Detect which cell encompasses the target text, then output its [x, y] center coordinate. 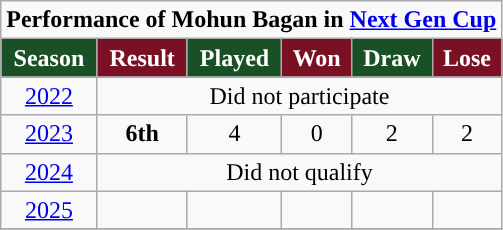
Performance of Mohun Bagan in Next Gen Cup [252, 20]
Season [49, 58]
6th [142, 134]
Did not participate [300, 96]
Did not qualify [300, 172]
2023 [49, 134]
4 [234, 134]
0 [317, 134]
2024 [49, 172]
2025 [49, 210]
Won [317, 58]
Draw [392, 58]
Lose [467, 58]
Result [142, 58]
Played [234, 58]
2022 [49, 96]
